Search for the cell housing the specified text and yield its [X, Y] center coordinate. 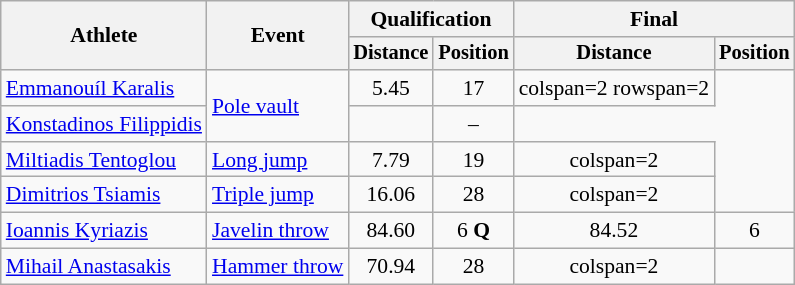
19 [473, 160]
7.79 [390, 160]
Mihail Anastasakis [104, 267]
84.52 [614, 231]
Dimitrios Tsiamis [104, 195]
17 [473, 88]
Athlete [104, 36]
colspan=2 rowspan=2 [614, 88]
6 Q [473, 231]
Long jump [278, 160]
6 [754, 231]
Triple jump [278, 195]
Javelin throw [278, 231]
70.94 [390, 267]
Ioannis Kyriazis [104, 231]
Hammer throw [278, 267]
Pole vault [278, 106]
Konstadinos Filippidis [104, 124]
5.45 [390, 88]
Qualification [430, 19]
Final [654, 19]
– [473, 124]
16.06 [390, 195]
Event [278, 36]
Emmanouíl Karalis [104, 88]
84.60 [390, 231]
Miltiadis Tentoglou [104, 160]
